Find where the given text appears and provide that cell's center as [X, Y] coordinate. 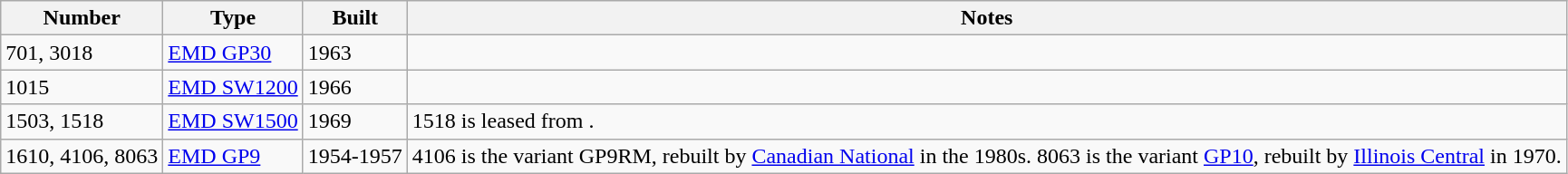
1610, 4106, 8063 [82, 156]
1503, 1518 [82, 121]
EMD GP9 [233, 156]
Type [233, 18]
1015 [82, 87]
1969 [355, 121]
4106 is the variant GP9RM, rebuilt by Canadian National in the 1980s. 8063 is the variant GP10, rebuilt by Illinois Central in 1970. [986, 156]
Number [82, 18]
Notes [986, 18]
1518 is leased from . [986, 121]
1954-1957 [355, 156]
EMD SW1200 [233, 87]
1966 [355, 87]
EMD SW1500 [233, 121]
EMD GP30 [233, 53]
Built [355, 18]
1963 [355, 53]
701, 3018 [82, 53]
